Extract the (x, y) coordinate from the center of the cell holding the provided text.  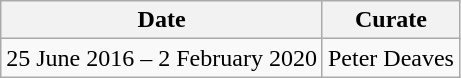
Date (162, 20)
Curate (390, 20)
Peter Deaves (390, 58)
25 June 2016 – 2 February 2020 (162, 58)
